Return the [x, y] coordinate for the center point of the cell that contains the specified text.  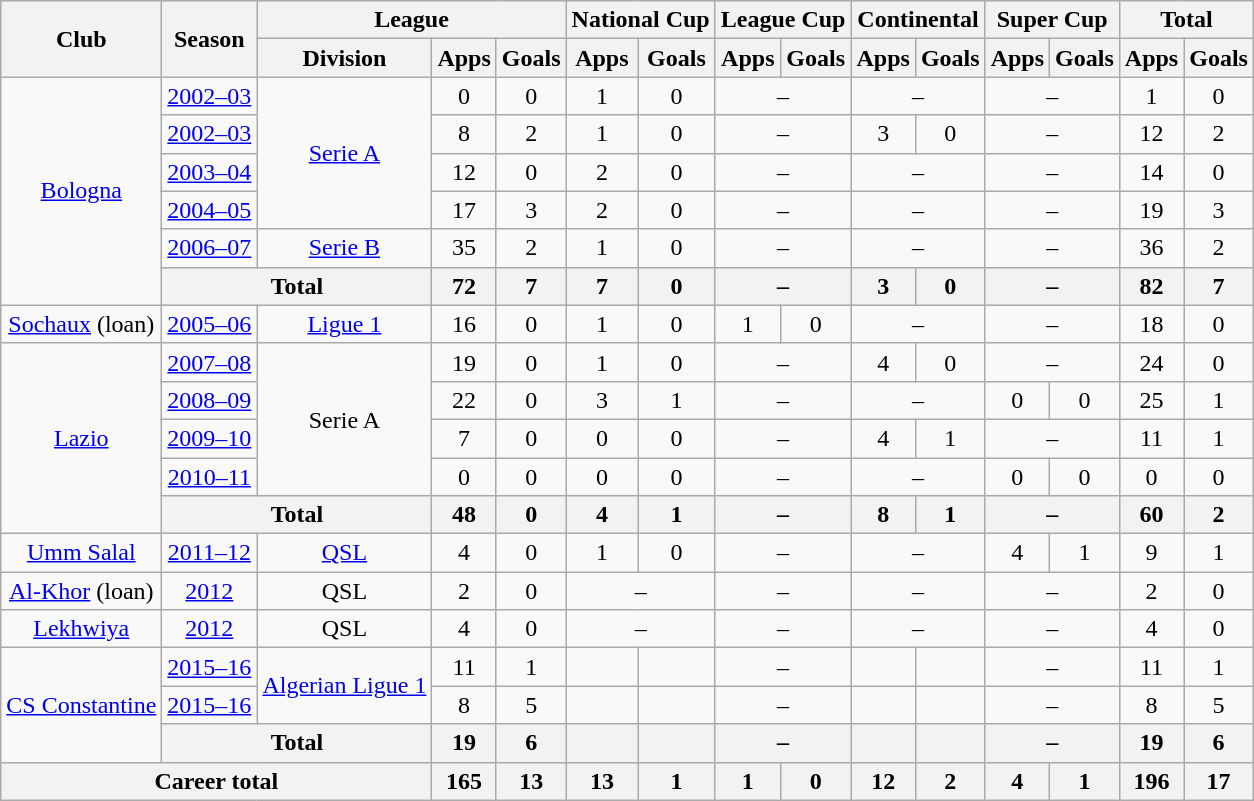
Lazio [82, 438]
60 [1151, 515]
2004–05 [210, 210]
9 [1151, 553]
2011–12 [210, 553]
Sochaux (loan) [82, 324]
14 [1151, 172]
35 [464, 248]
CS Constantine [82, 705]
Super Cup [1052, 20]
24 [1151, 362]
2010–11 [210, 477]
2005–06 [210, 324]
2003–04 [210, 172]
2009–10 [210, 438]
Al-Khor (loan) [82, 591]
25 [1151, 400]
Bologna [82, 191]
2008–09 [210, 400]
48 [464, 515]
League [412, 20]
Continental [918, 20]
League Cup [783, 20]
2007–08 [210, 362]
Umm Salal [82, 553]
82 [1151, 286]
Algerian Ligue 1 [344, 686]
22 [464, 400]
2006–07 [210, 248]
36 [1151, 248]
Lekhwiya [82, 629]
196 [1151, 781]
Career total [216, 781]
165 [464, 781]
72 [464, 286]
Season [210, 39]
Serie B [344, 248]
National Cup [640, 20]
16 [464, 324]
Club [82, 39]
18 [1151, 324]
Ligue 1 [344, 324]
Division [344, 58]
